From the cell containing the given text, extract its center point as [X, Y] coordinate. 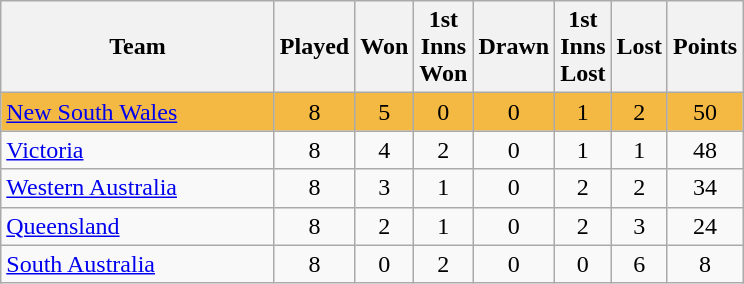
Drawn [514, 47]
6 [639, 264]
Western Australia [138, 188]
South Australia [138, 264]
Points [704, 47]
1st Inns Won [444, 47]
50 [704, 112]
4 [384, 150]
5 [384, 112]
Lost [639, 47]
Team [138, 47]
24 [704, 226]
Victoria [138, 150]
Played [314, 47]
Won [384, 47]
48 [704, 150]
Queensland [138, 226]
1st Inns Lost [583, 47]
New South Wales [138, 112]
34 [704, 188]
